Identify which cell holds the provided text, then report its (x, y) central coordinate. 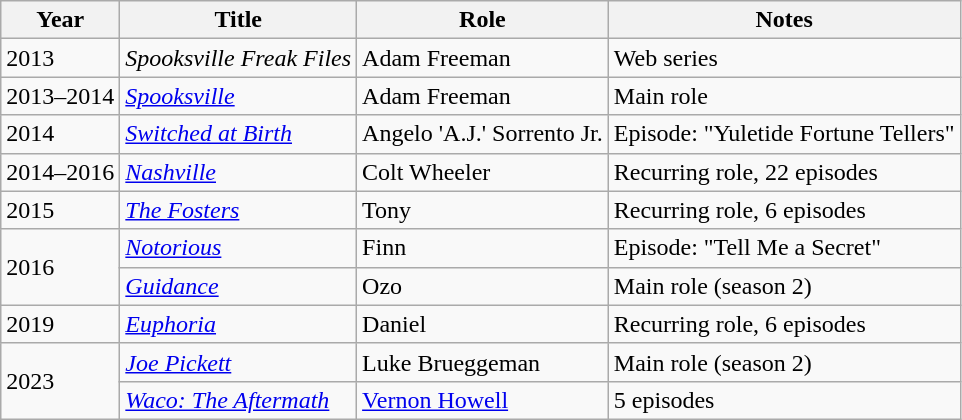
2016 (60, 267)
2015 (60, 210)
Recurring role, 22 episodes (784, 172)
Notorious (238, 248)
Spooksville (238, 96)
The Fosters (238, 210)
Switched at Birth (238, 134)
2014–2016 (60, 172)
Role (483, 20)
Euphoria (238, 324)
Year (60, 20)
Joe Pickett (238, 362)
Luke Brueggeman (483, 362)
Spooksville Freak Files (238, 58)
2013 (60, 58)
Ozo (483, 286)
2023 (60, 381)
Nashville (238, 172)
Waco: The Aftermath (238, 400)
Tony (483, 210)
Title (238, 20)
Daniel (483, 324)
5 episodes (784, 400)
Episode: "Tell Me a Secret" (784, 248)
Guidance (238, 286)
2013–2014 (60, 96)
Vernon Howell (483, 400)
2014 (60, 134)
Finn (483, 248)
Episode: "Yuletide Fortune Tellers" (784, 134)
2019 (60, 324)
Angelo 'A.J.' Sorrento Jr. (483, 134)
Colt Wheeler (483, 172)
Main role (784, 96)
Notes (784, 20)
Web series (784, 58)
